Output the [X, Y] coordinate of the center of the cell containing the given text.  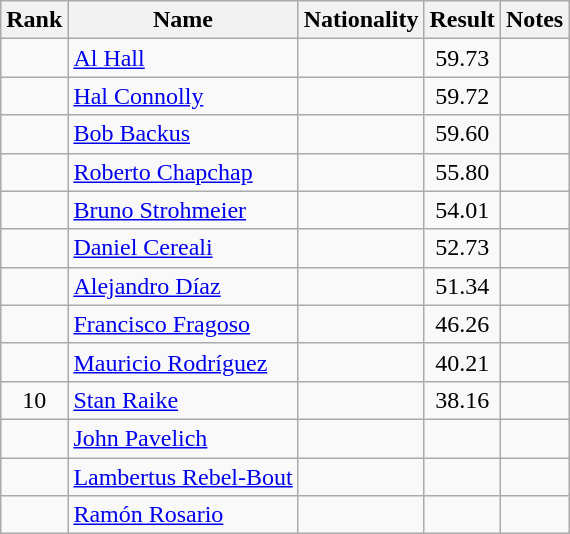
Name [183, 20]
52.73 [462, 248]
Al Hall [183, 58]
Nationality [361, 20]
Daniel Cereali [183, 248]
John Pavelich [183, 438]
Mauricio Rodríguez [183, 362]
59.73 [462, 58]
Bruno Strohmeier [183, 210]
Francisco Fragoso [183, 324]
59.60 [462, 134]
Rank [34, 20]
Lambertus Rebel-Bout [183, 477]
Bob Backus [183, 134]
Ramón Rosario [183, 515]
51.34 [462, 286]
Notes [534, 20]
Result [462, 20]
Hal Connolly [183, 96]
40.21 [462, 362]
54.01 [462, 210]
38.16 [462, 400]
Alejandro Díaz [183, 286]
46.26 [462, 324]
10 [34, 400]
59.72 [462, 96]
55.80 [462, 172]
Roberto Chapchap [183, 172]
Stan Raike [183, 400]
